Provide the (x, y) coordinate of the cell's center where the given text is located.  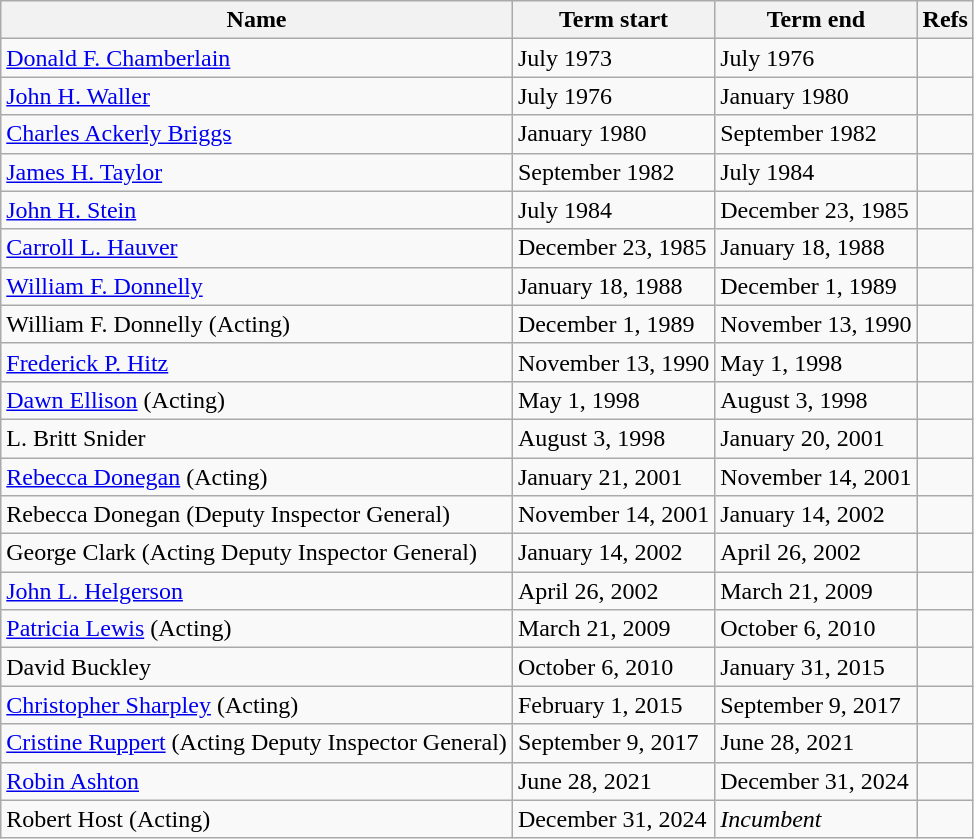
February 1, 2015 (613, 705)
John L. Helgerson (257, 591)
George Clark (Acting Deputy Inspector General) (257, 553)
Rebecca Donegan (Deputy Inspector General) (257, 515)
Patricia Lewis (Acting) (257, 629)
Incumbent (816, 819)
Robin Ashton (257, 781)
Frederick P. Hitz (257, 362)
William F. Donnelly (Acting) (257, 324)
Charles Ackerly Briggs (257, 134)
Robert Host (Acting) (257, 819)
January 20, 2001 (816, 438)
William F. Donnelly (257, 286)
Refs (945, 20)
L. Britt Snider (257, 438)
Donald F. Chamberlain (257, 58)
July 1973 (613, 58)
David Buckley (257, 667)
Christopher Sharpley (Acting) (257, 705)
Term start (613, 20)
John H. Stein (257, 210)
Carroll L. Hauver (257, 248)
James H. Taylor (257, 172)
Rebecca Donegan (Acting) (257, 477)
Term end (816, 20)
January 31, 2015 (816, 667)
Dawn Ellison (Acting) (257, 400)
Cristine Ruppert (Acting Deputy Inspector General) (257, 743)
Name (257, 20)
John H. Waller (257, 96)
January 21, 2001 (613, 477)
